Identify which cell holds the provided text, then report its (X, Y) central coordinate. 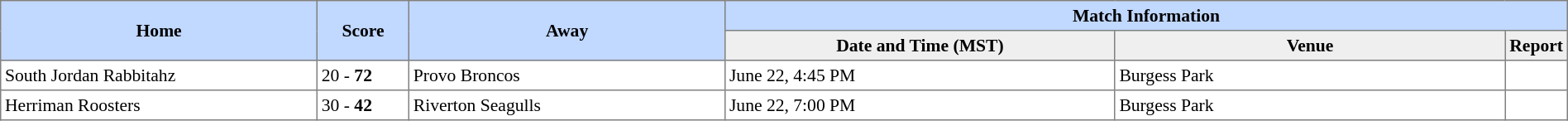
30 - 42 (364, 105)
June 22, 7:00 PM (920, 105)
Report (1537, 46)
Date and Time (MST) (920, 46)
Match Information (1146, 16)
South Jordan Rabbitahz (159, 75)
June 22, 4:45 PM (920, 75)
Herriman Roosters (159, 105)
Score (364, 31)
Provo Broncos (567, 75)
Home (159, 31)
Away (567, 31)
20 - 72 (364, 75)
Riverton Seagulls (567, 105)
Venue (1310, 46)
